For the text-containing cell, return its midpoint in (X, Y) coordinate format. 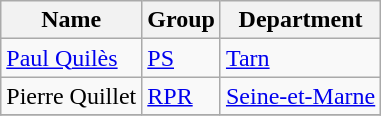
Name (72, 20)
Paul Quilès (72, 58)
Pierre Quillet (72, 96)
Tarn (300, 58)
Group (182, 20)
RPR (182, 96)
Department (300, 20)
PS (182, 58)
Seine-et-Marne (300, 96)
